Detect which cell encompasses the target text, then output its [X, Y] center coordinate. 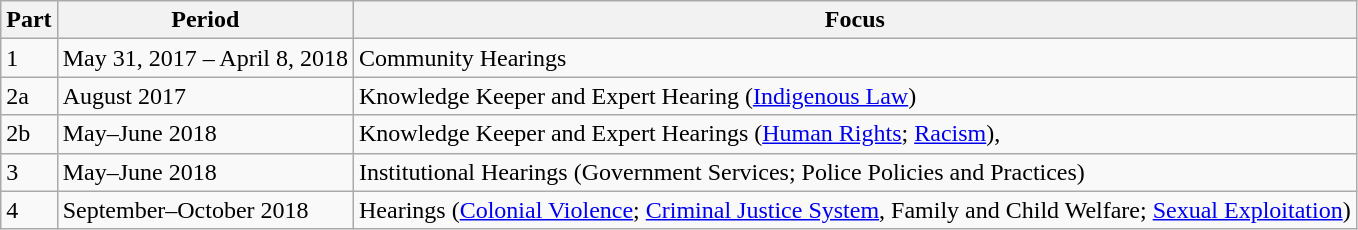
Institutional Hearings (Government Services; Police Policies and Practices) [856, 172]
2a [29, 96]
3 [29, 172]
May 31, 2017 – April 8, 2018 [205, 58]
Community Hearings [856, 58]
Focus [856, 20]
September–October 2018 [205, 210]
Part [29, 20]
Hearings (Colonial Violence; Criminal Justice System, Family and Child Welfare; Sexual Exploitation) [856, 210]
Knowledge Keeper and Expert Hearings (Human Rights; Racism), [856, 134]
1 [29, 58]
2b [29, 134]
4 [29, 210]
Knowledge Keeper and Expert Hearing (Indigenous Law) [856, 96]
Period [205, 20]
August 2017 [205, 96]
